Extract the [x, y] coordinate from the center of the cell holding the provided text.  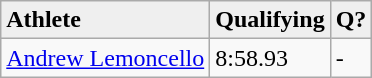
8:58.93 [270, 58]
Qualifying [270, 20]
Q? [351, 20]
Athlete [106, 20]
Andrew Lemoncello [106, 58]
- [351, 58]
